For the text-containing cell, return its midpoint in [X, Y] coordinate format. 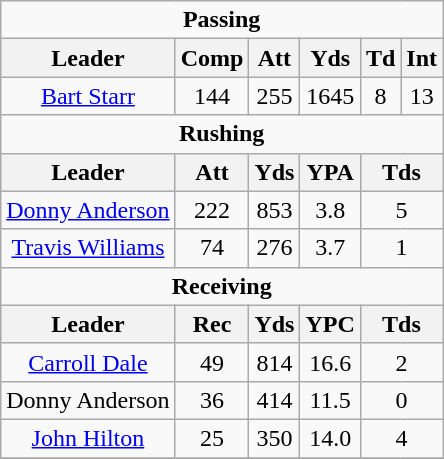
853 [274, 210]
5 [401, 210]
350 [274, 438]
2 [401, 362]
0 [401, 400]
74 [212, 248]
1645 [330, 96]
Travis Williams [88, 248]
49 [212, 362]
Td [380, 58]
YPA [330, 172]
YPC [330, 324]
8 [380, 96]
414 [274, 400]
Comp [212, 58]
36 [212, 400]
Carroll Dale [88, 362]
3.8 [330, 210]
222 [212, 210]
255 [274, 96]
Rushing [222, 134]
3.7 [330, 248]
25 [212, 438]
16.6 [330, 362]
13 [422, 96]
Rec [212, 324]
Int [422, 58]
276 [274, 248]
4 [401, 438]
11.5 [330, 400]
Bart Starr [88, 96]
Passing [222, 20]
14.0 [330, 438]
144 [212, 96]
814 [274, 362]
John Hilton [88, 438]
1 [401, 248]
Receiving [222, 286]
